Capture the cell that displays the provided text and extract its [X, Y] central coordinate. 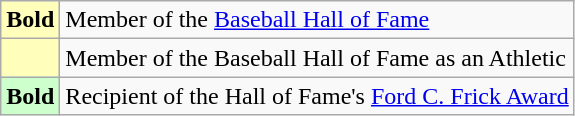
Member of the Baseball Hall of Fame as an Athletic [317, 58]
Recipient of the Hall of Fame's Ford C. Frick Award [317, 96]
Member of the Baseball Hall of Fame [317, 20]
